Output the (X, Y) coordinate of the center of the cell containing the given text.  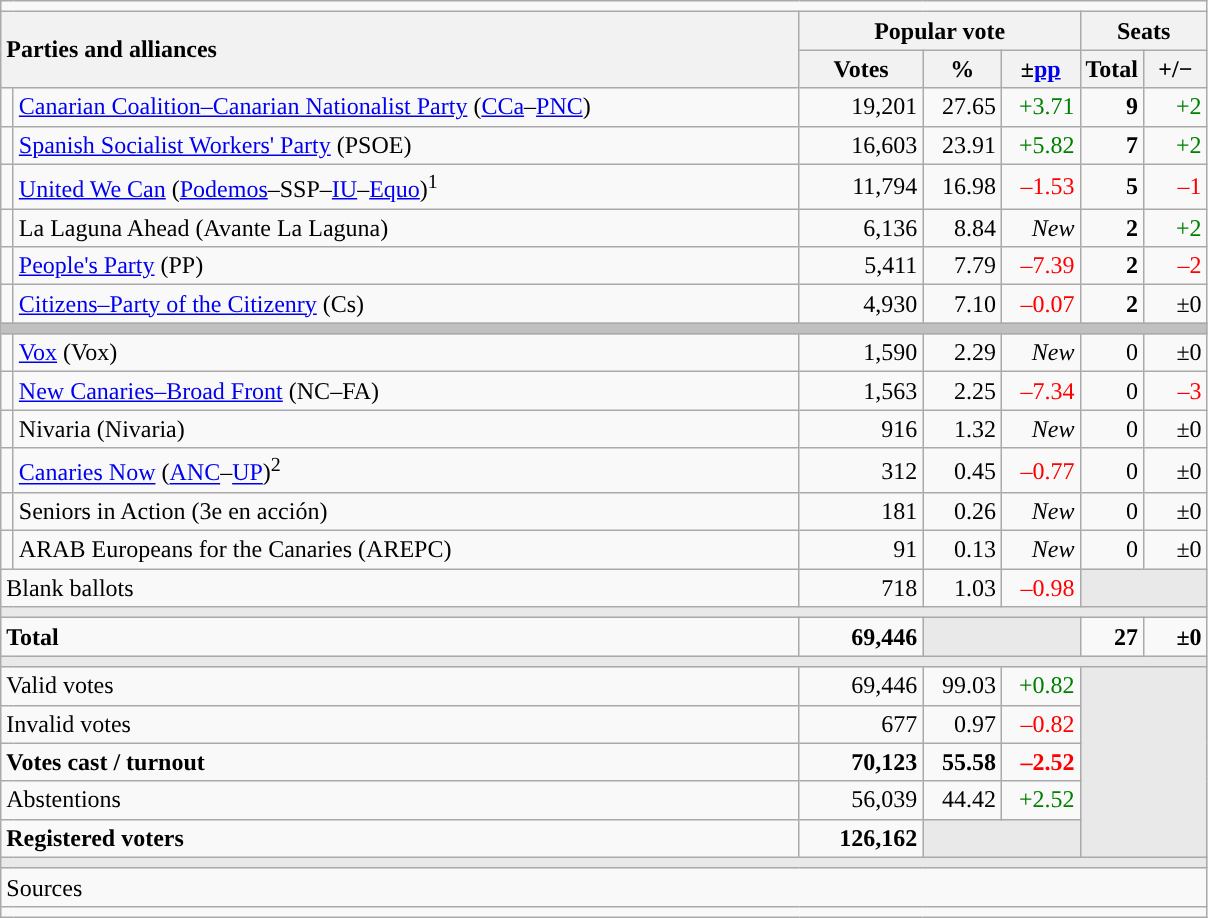
Votes cast / turnout (400, 762)
5,411 (861, 266)
People's Party (PP) (406, 266)
181 (861, 512)
–0.07 (1040, 304)
16,603 (861, 145)
–2 (1176, 266)
16.98 (962, 186)
Abstentions (400, 800)
–1.53 (1040, 186)
7.79 (962, 266)
1,563 (861, 391)
Parties and alliances (400, 50)
0.45 (962, 470)
56,039 (861, 800)
9 (1112, 107)
7.10 (962, 304)
7 (1112, 145)
–0.77 (1040, 470)
Seats (1144, 31)
Sources (604, 887)
126,162 (861, 838)
677 (861, 724)
+/− (1176, 69)
312 (861, 470)
–7.39 (1040, 266)
27 (1112, 637)
1,590 (861, 353)
91 (861, 550)
Popular vote (940, 31)
% (962, 69)
Valid votes (400, 686)
4,930 (861, 304)
44.42 (962, 800)
Spanish Socialist Workers' Party (PSOE) (406, 145)
70,123 (861, 762)
Seniors in Action (3e en acción) (406, 512)
Votes (861, 69)
La Laguna Ahead (Avante La Laguna) (406, 228)
Canaries Now (ANC–UP)2 (406, 470)
27.65 (962, 107)
–3 (1176, 391)
–0.82 (1040, 724)
–1 (1176, 186)
Invalid votes (400, 724)
55.58 (962, 762)
+3.71 (1040, 107)
Vox (Vox) (406, 353)
2.25 (962, 391)
+5.82 (1040, 145)
99.03 (962, 686)
718 (861, 588)
19,201 (861, 107)
0.97 (962, 724)
8.84 (962, 228)
–0.98 (1040, 588)
–2.52 (1040, 762)
1.32 (962, 429)
11,794 (861, 186)
+2.52 (1040, 800)
New Canaries–Broad Front (NC–FA) (406, 391)
Registered voters (400, 838)
–7.34 (1040, 391)
0.26 (962, 512)
Nivaria (Nivaria) (406, 429)
Blank ballots (400, 588)
23.91 (962, 145)
6,136 (861, 228)
916 (861, 429)
United We Can (Podemos–SSP–IU–Equo)1 (406, 186)
1.03 (962, 588)
0.13 (962, 550)
Canarian Coalition–Canarian Nationalist Party (CCa–PNC) (406, 107)
±pp (1040, 69)
2.29 (962, 353)
Citizens–Party of the Citizenry (Cs) (406, 304)
+0.82 (1040, 686)
ARAB Europeans for the Canaries (AREPC) (406, 550)
5 (1112, 186)
